Scan for the cell matching the given text and deliver its [X, Y] coordinate at center. 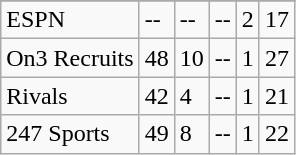
247 Sports [70, 134]
ESPN [70, 20]
On3 Recruits [70, 58]
21 [276, 96]
22 [276, 134]
27 [276, 58]
17 [276, 20]
49 [156, 134]
4 [192, 96]
10 [192, 58]
2 [248, 20]
42 [156, 96]
48 [156, 58]
Rivals [70, 96]
8 [192, 134]
